Provide the [X, Y] coordinate of the cell's center where the given text is located.  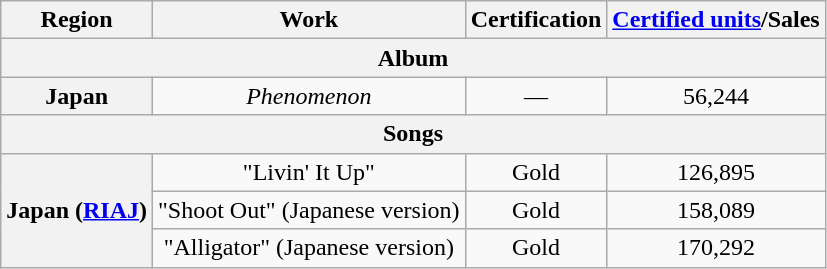
Certification [536, 20]
"Livin' It Up" [310, 172]
— [536, 96]
Certified units/Sales [716, 20]
"Shoot Out" (Japanese version) [310, 210]
170,292 [716, 248]
Region [77, 20]
Japan [77, 96]
126,895 [716, 172]
Work [310, 20]
Phenomenon [310, 96]
56,244 [716, 96]
Japan (RIAJ) [77, 210]
Songs [413, 134]
"Alligator" (Japanese version) [310, 248]
Album [413, 58]
158,089 [716, 210]
